Search for the cell housing the specified text and yield its (x, y) center coordinate. 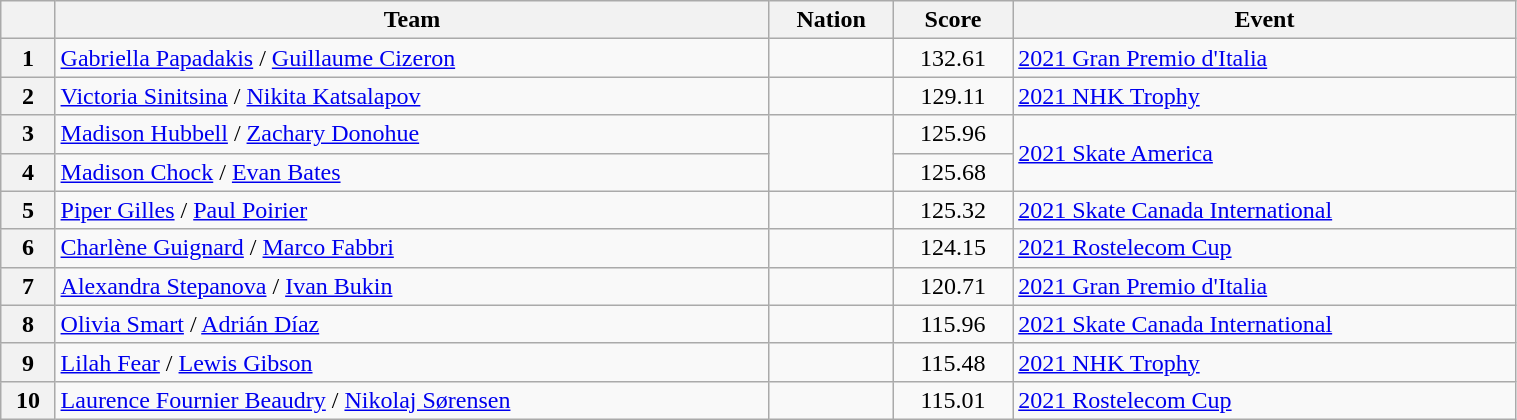
125.96 (952, 134)
Madison Chock / Evan Bates (412, 172)
Nation (832, 20)
Victoria Sinitsina / Nikita Katsalapov (412, 96)
115.48 (952, 362)
129.11 (952, 96)
115.96 (952, 324)
Charlène Guignard / Marco Fabbri (412, 248)
Alexandra Stepanova / Ivan Bukin (412, 286)
Olivia Smart / Adrián Díaz (412, 324)
Madison Hubbell / Zachary Donohue (412, 134)
4 (28, 172)
10 (28, 400)
120.71 (952, 286)
5 (28, 210)
6 (28, 248)
9 (28, 362)
132.61 (952, 58)
7 (28, 286)
Event (1264, 20)
115.01 (952, 400)
8 (28, 324)
125.68 (952, 172)
125.32 (952, 210)
3 (28, 134)
Gabriella Papadakis / Guillaume Cizeron (412, 58)
Lilah Fear / Lewis Gibson (412, 362)
Piper Gilles / Paul Poirier (412, 210)
Laurence Fournier Beaudry / Nikolaj Sørensen (412, 400)
Team (412, 20)
2 (28, 96)
Score (952, 20)
1 (28, 58)
2021 Skate America (1264, 153)
124.15 (952, 248)
